Return the (x, y) coordinate for the center point of the cell that contains the specified text.  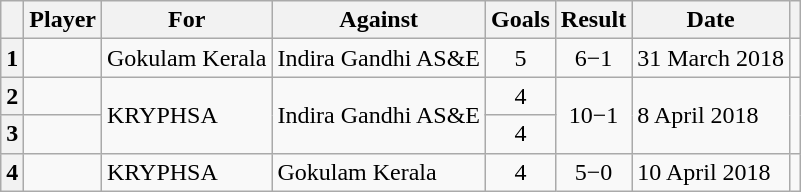
31 March 2018 (711, 58)
10 April 2018 (711, 172)
5−0 (593, 172)
10−1 (593, 115)
3 (12, 134)
8 April 2018 (711, 115)
2 (12, 96)
Against (379, 20)
For (187, 20)
Result (593, 20)
1 (12, 58)
6−1 (593, 58)
Goals (521, 20)
5 (521, 58)
Player (63, 20)
Date (711, 20)
